Search for the cell housing the specified text and yield its (X, Y) center coordinate. 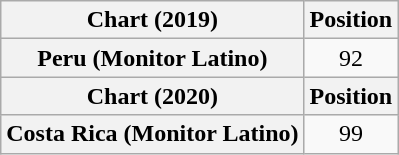
92 (351, 58)
Chart (2019) (152, 20)
Costa Rica (Monitor Latino) (152, 134)
99 (351, 134)
Chart (2020) (152, 96)
Peru (Monitor Latino) (152, 58)
